Detect which cell encompasses the target text, then output its [x, y] center coordinate. 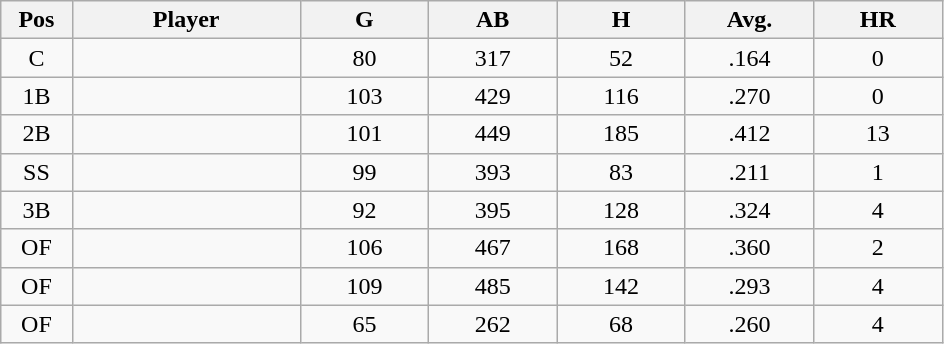
142 [621, 286]
168 [621, 248]
Avg. [749, 20]
AB [493, 20]
393 [493, 172]
106 [364, 248]
HR [878, 20]
.324 [749, 210]
.164 [749, 58]
92 [364, 210]
185 [621, 134]
395 [493, 210]
317 [493, 58]
449 [493, 134]
2 [878, 248]
128 [621, 210]
C [36, 58]
109 [364, 286]
Player [186, 20]
Pos [36, 20]
103 [364, 96]
G [364, 20]
68 [621, 324]
SS [36, 172]
429 [493, 96]
.360 [749, 248]
116 [621, 96]
.270 [749, 96]
13 [878, 134]
2B [36, 134]
.412 [749, 134]
83 [621, 172]
3B [36, 210]
467 [493, 248]
262 [493, 324]
52 [621, 58]
.293 [749, 286]
1B [36, 96]
1 [878, 172]
101 [364, 134]
.260 [749, 324]
65 [364, 324]
H [621, 20]
.211 [749, 172]
80 [364, 58]
99 [364, 172]
485 [493, 286]
